Output the [X, Y] coordinate of the center of the cell containing the given text.  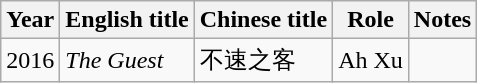
2016 [30, 60]
Year [30, 20]
Notes [442, 20]
Chinese title [263, 20]
The Guest [127, 60]
Role [371, 20]
不速之客 [263, 60]
English title [127, 20]
Ah Xu [371, 60]
